Locate the cell with the specified text and output its (x, y) center coordinate. 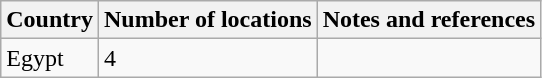
4 (208, 58)
Number of locations (208, 20)
Country (50, 20)
Egypt (50, 58)
Notes and references (428, 20)
